Pinpoint the cell where the given text exists, returning its [X, Y] midpoint coordinate. 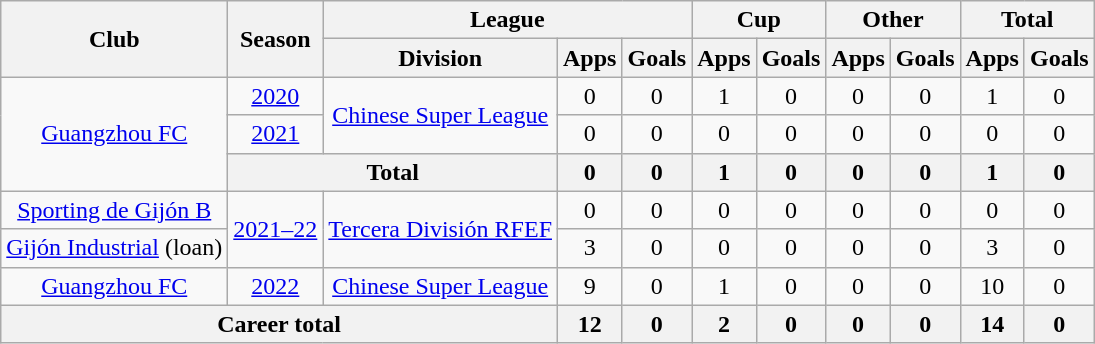
Division [440, 58]
Career total [280, 324]
Gijón Industrial (loan) [114, 248]
2022 [276, 286]
14 [992, 324]
12 [590, 324]
2021 [276, 134]
League [508, 20]
Club [114, 39]
2 [724, 324]
2020 [276, 96]
2021–22 [276, 229]
Tercera División RFEF [440, 229]
Sporting de Gijón B [114, 210]
Cup [759, 20]
10 [992, 286]
Season [276, 39]
9 [590, 286]
Other [893, 20]
